Output the (x, y) coordinate of the center of the cell containing the given text.  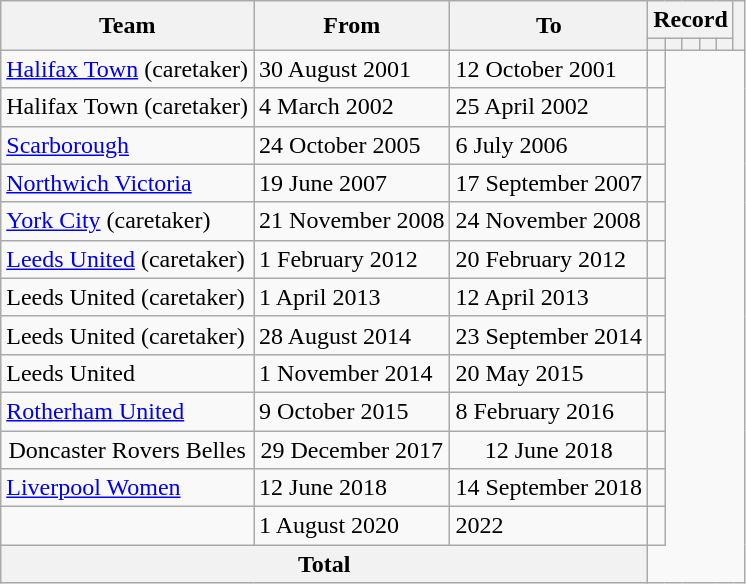
1 November 2014 (352, 373)
12 October 2001 (549, 69)
24 November 2008 (549, 221)
12 April 2013 (549, 297)
Northwich Victoria (128, 183)
From (352, 26)
1 August 2020 (352, 526)
4 March 2002 (352, 107)
To (549, 26)
17 September 2007 (549, 183)
Liverpool Women (128, 488)
30 August 2001 (352, 69)
23 September 2014 (549, 335)
24 October 2005 (352, 145)
14 September 2018 (549, 488)
19 June 2007 (352, 183)
Doncaster Rovers Belles (128, 449)
Rotherham United (128, 411)
8 February 2016 (549, 411)
Record (691, 20)
2022 (549, 526)
Team (128, 26)
6 July 2006 (549, 145)
9 October 2015 (352, 411)
Leeds United (128, 373)
29 December 2017 (352, 449)
1 April 2013 (352, 297)
20 February 2012 (549, 259)
1 February 2012 (352, 259)
25 April 2002 (549, 107)
Scarborough (128, 145)
York City (caretaker) (128, 221)
28 August 2014 (352, 335)
20 May 2015 (549, 373)
21 November 2008 (352, 221)
Total (324, 564)
